Search for the cell housing the specified text and yield its (x, y) center coordinate. 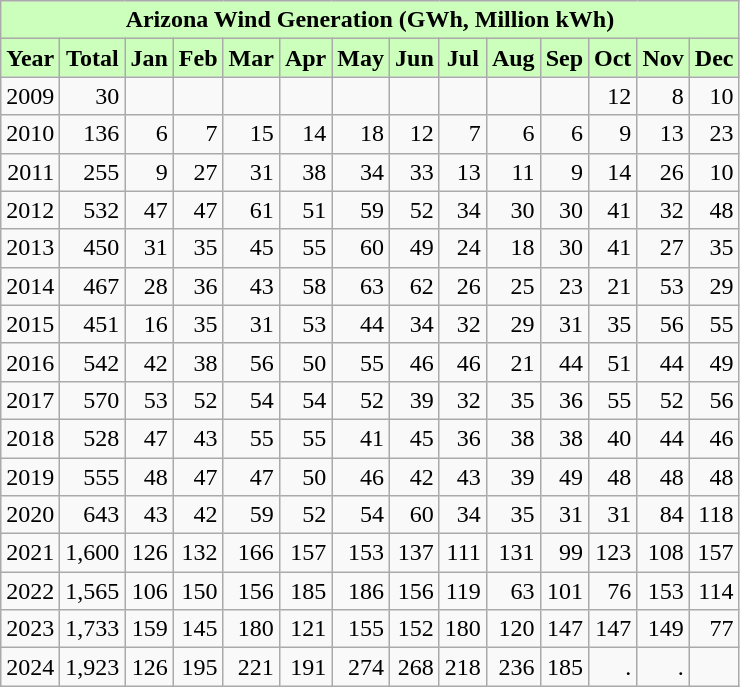
2015 (30, 324)
643 (92, 515)
2010 (30, 134)
132 (198, 553)
137 (415, 553)
121 (305, 629)
16 (149, 324)
166 (251, 553)
61 (251, 210)
Sep (564, 58)
268 (415, 667)
2022 (30, 591)
58 (305, 286)
274 (361, 667)
542 (92, 362)
108 (663, 553)
2014 (30, 286)
25 (513, 286)
2020 (30, 515)
467 (92, 286)
1,565 (92, 591)
Mar (251, 58)
2024 (30, 667)
136 (92, 134)
2017 (30, 400)
149 (663, 629)
120 (513, 629)
15 (251, 134)
532 (92, 210)
2018 (30, 438)
Arizona Wind Generation (GWh, Million kWh) (370, 20)
Jan (149, 58)
Apr (305, 58)
Aug (513, 58)
2019 (30, 477)
77 (714, 629)
2012 (30, 210)
40 (613, 438)
Oct (613, 58)
8 (663, 96)
159 (149, 629)
101 (564, 591)
450 (92, 248)
451 (92, 324)
221 (251, 667)
62 (415, 286)
152 (415, 629)
218 (462, 667)
Jun (415, 58)
111 (462, 553)
Total (92, 58)
76 (613, 591)
2021 (30, 553)
Feb (198, 58)
570 (92, 400)
186 (361, 591)
24 (462, 248)
2013 (30, 248)
May (361, 58)
33 (415, 172)
11 (513, 172)
84 (663, 515)
Dec (714, 58)
236 (513, 667)
2009 (30, 96)
119 (462, 591)
255 (92, 172)
195 (198, 667)
145 (198, 629)
131 (513, 553)
106 (149, 591)
155 (361, 629)
2023 (30, 629)
2016 (30, 362)
1,923 (92, 667)
99 (564, 553)
28 (149, 286)
191 (305, 667)
1,600 (92, 553)
123 (613, 553)
2011 (30, 172)
150 (198, 591)
555 (92, 477)
Nov (663, 58)
Jul (462, 58)
Year (30, 58)
118 (714, 515)
114 (714, 591)
528 (92, 438)
1,733 (92, 629)
